Find where the given text appears and provide that cell's center as [x, y] coordinate. 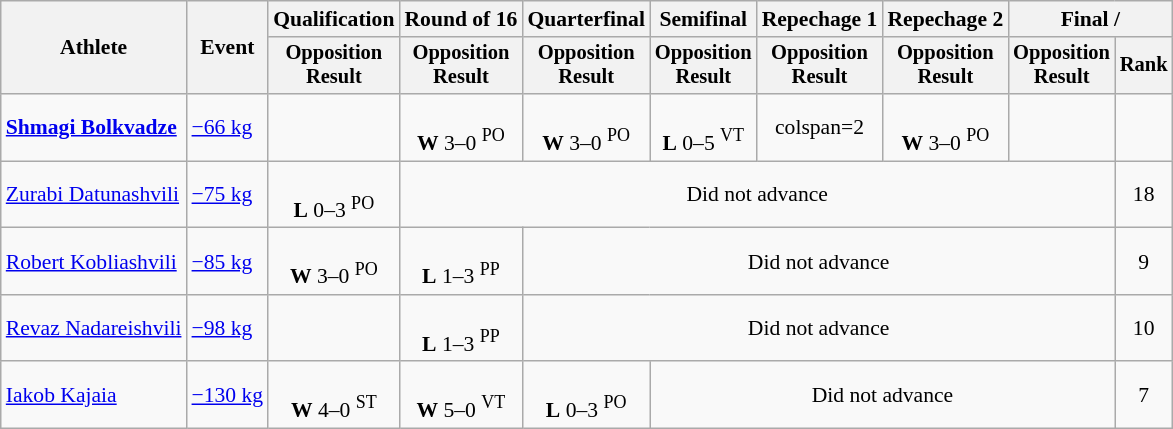
9 [1144, 262]
Repechage 1 [820, 19]
W 4–0 ST [334, 396]
Repechage 2 [945, 19]
Final / [1090, 19]
Iakob Kajaia [94, 396]
7 [1144, 396]
Zurabi Datunashvili [94, 194]
Quarterfinal [586, 19]
Event [228, 48]
Round of 16 [460, 19]
colspan=2 [820, 128]
10 [1144, 328]
−75 kg [228, 194]
L 0–5 VT [704, 128]
Shmagi Bolkvadze [94, 128]
W 5–0 VT [460, 396]
Qualification [334, 19]
18 [1144, 194]
Rank [1144, 66]
−66 kg [228, 128]
−85 kg [228, 262]
−98 kg [228, 328]
Revaz Nadareishvili [94, 328]
Robert Kobliashvili [94, 262]
−130 kg [228, 396]
Semifinal [704, 19]
Athlete [94, 48]
